Search for the cell housing the specified text and yield its (X, Y) center coordinate. 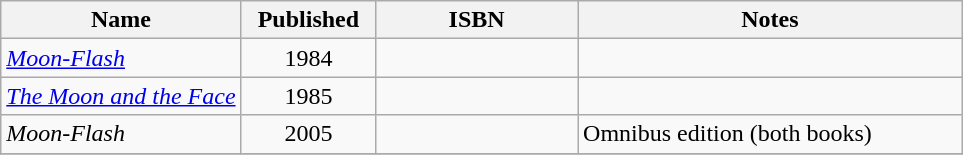
1984 (308, 58)
2005 (308, 134)
1985 (308, 96)
Published (308, 20)
Omnibus edition (both books) (770, 134)
Name (121, 20)
The Moon and the Face (121, 96)
Notes (770, 20)
ISBN (477, 20)
